Output the [X, Y] coordinate of the center of the cell containing the given text.  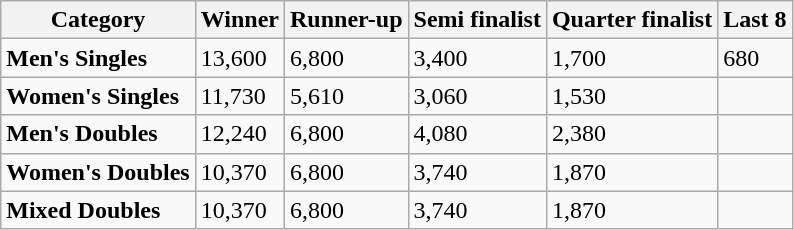
1,530 [632, 96]
680 [755, 58]
3,400 [477, 58]
1,700 [632, 58]
Winner [240, 20]
Runner-up [346, 20]
3,060 [477, 96]
2,380 [632, 134]
4,080 [477, 134]
Semi finalist [477, 20]
Category [98, 20]
13,600 [240, 58]
Women's Singles [98, 96]
Mixed Doubles [98, 210]
Men's Doubles [98, 134]
Women's Doubles [98, 172]
12,240 [240, 134]
Quarter finalist [632, 20]
Last 8 [755, 20]
5,610 [346, 96]
Men's Singles [98, 58]
11,730 [240, 96]
